Determine the [x, y] coordinate at the center of the cell enclosing the given text.  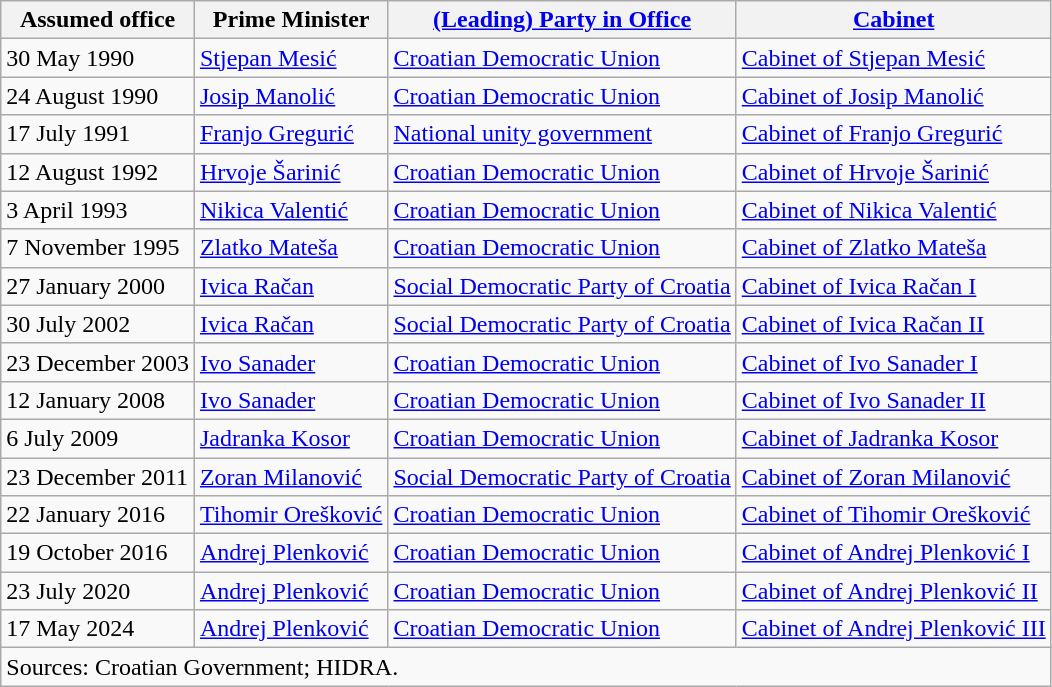
23 July 2020 [98, 591]
24 August 1990 [98, 96]
Prime Minister [291, 20]
27 January 2000 [98, 286]
Zoran Milanović [291, 477]
Tihomir Orešković [291, 515]
Zlatko Mateša [291, 248]
17 May 2024 [98, 629]
Nikica Valentić [291, 210]
Assumed office [98, 20]
Cabinet of Andrej Plenković II [894, 591]
23 December 2011 [98, 477]
12 January 2008 [98, 400]
Cabinet of Zoran Milanović [894, 477]
6 July 2009 [98, 438]
30 May 1990 [98, 58]
3 April 1993 [98, 210]
Jadranka Kosor [291, 438]
Stjepan Mesić [291, 58]
30 July 2002 [98, 324]
19 October 2016 [98, 553]
23 December 2003 [98, 362]
Cabinet of Hrvoje Šarinić [894, 172]
Josip Manolić [291, 96]
Cabinet of Tihomir Orešković [894, 515]
Cabinet of Stjepan Mesić [894, 58]
Franjo Gregurić [291, 134]
Cabinet of Josip Manolić [894, 96]
Cabinet of Ivica Račan II [894, 324]
Cabinet of Jadranka Kosor [894, 438]
12 August 1992 [98, 172]
Cabinet of Ivo Sanader II [894, 400]
Cabinet of Ivo Sanader I [894, 362]
National unity government [562, 134]
Cabinet of Zlatko Mateša [894, 248]
17 July 1991 [98, 134]
Cabinet of Nikica Valentić [894, 210]
7 November 1995 [98, 248]
Cabinet of Andrej Plenković I [894, 553]
22 January 2016 [98, 515]
Hrvoje Šarinić [291, 172]
Sources: Croatian Government; HIDRA. [526, 667]
Cabinet of Franjo Gregurić [894, 134]
Cabinet of Ivica Račan I [894, 286]
(Leading) Party in Office [562, 20]
Cabinet [894, 20]
Cabinet of Andrej Plenković III [894, 629]
